Return the [x, y] coordinate for the center point of the cell that contains the specified text.  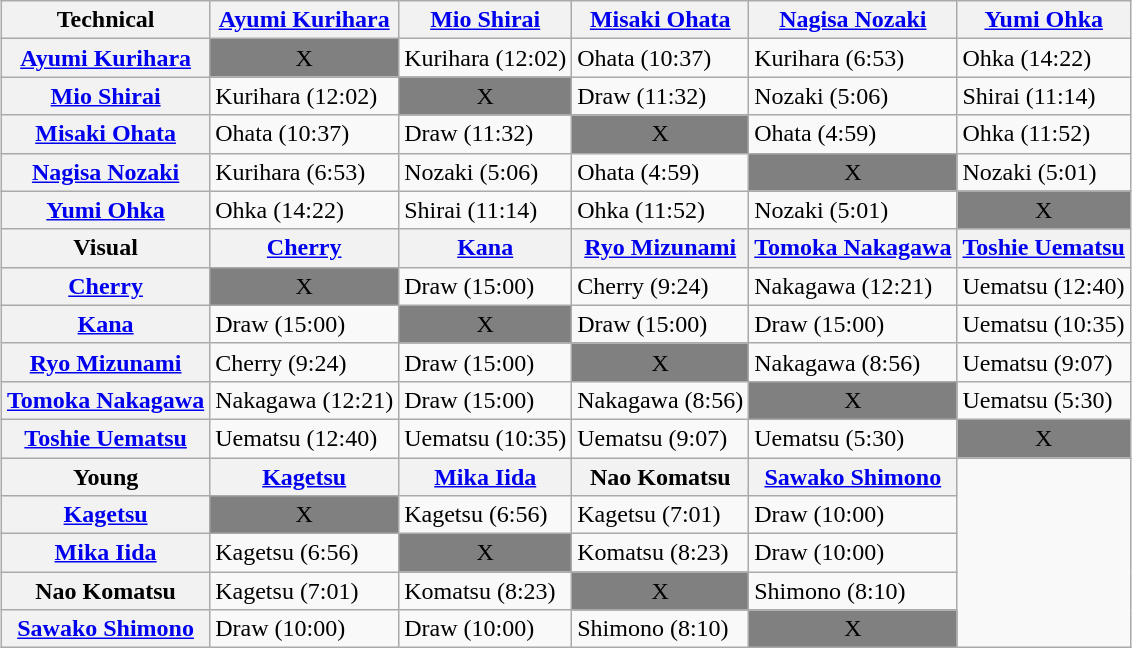
Visual [105, 248]
Young [105, 477]
Technical [105, 20]
